Detect which cell encompasses the target text, then output its [X, Y] center coordinate. 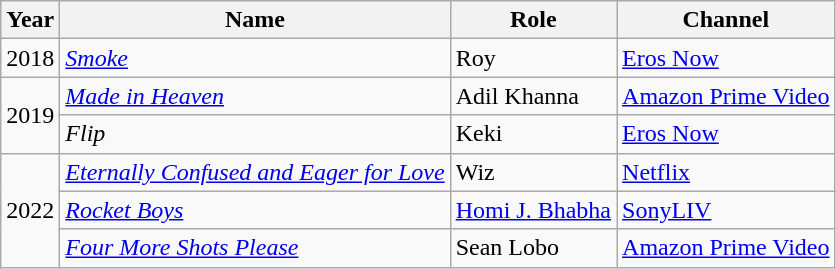
Eternally Confused and Eager for Love [255, 172]
Four More Shots Please [255, 248]
Sean Lobo [533, 248]
Keki [533, 134]
Wiz [533, 172]
Homi J. Bhabha [533, 210]
Channel [726, 20]
2022 [30, 210]
Made in Heaven [255, 96]
SonyLIV [726, 210]
Rocket Boys [255, 210]
Roy [533, 58]
2018 [30, 58]
Netflix [726, 172]
Flip [255, 134]
Adil Khanna [533, 96]
Role [533, 20]
2019 [30, 115]
Smoke [255, 58]
Name [255, 20]
Year [30, 20]
